Determine the (x, y) coordinate at the center of the cell enclosing the given text.  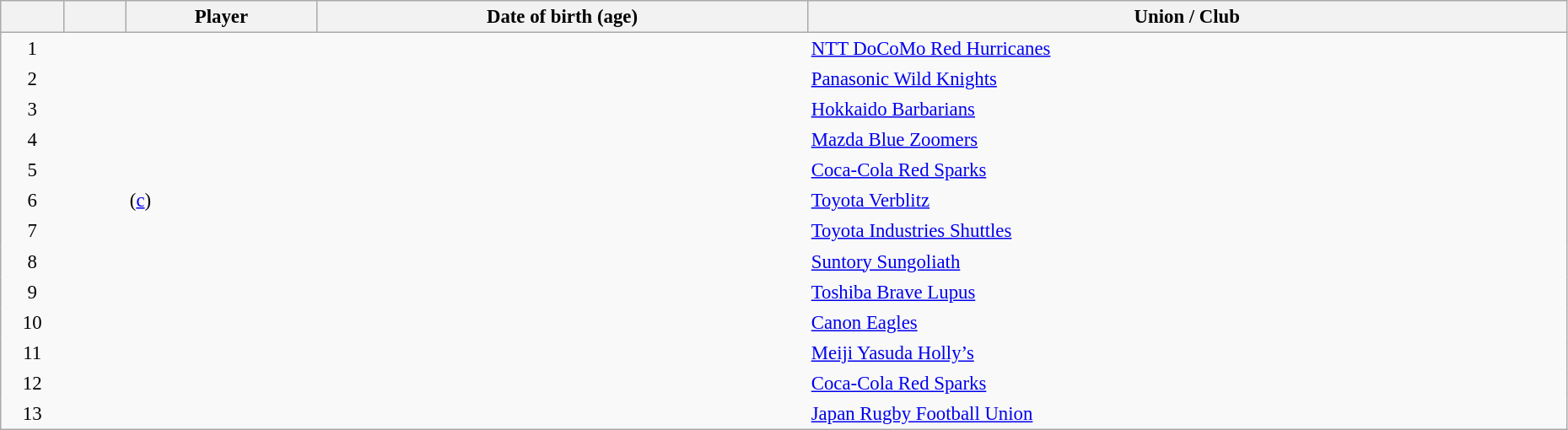
Toshiba Brave Lupus (1187, 292)
10 (32, 322)
Canon Eagles (1187, 322)
12 (32, 383)
11 (32, 352)
Player (221, 17)
Japan Rugby Football Union (1187, 413)
2 (32, 78)
1 (32, 49)
Panasonic Wild Knights (1187, 78)
6 (32, 201)
4 (32, 140)
Toyota Industries Shuttles (1187, 231)
8 (32, 261)
Mazda Blue Zoomers (1187, 140)
(c) (221, 201)
7 (32, 231)
Date of birth (age) (563, 17)
Hokkaido Barbarians (1187, 109)
Meiji Yasuda Holly’s (1187, 352)
Suntory Sungoliath (1187, 261)
9 (32, 292)
NTT DoCoMo Red Hurricanes (1187, 49)
Union / Club (1187, 17)
5 (32, 170)
Toyota Verblitz (1187, 201)
13 (32, 413)
3 (32, 109)
